Determine the (X, Y) coordinate at the center of the cell enclosing the given text.  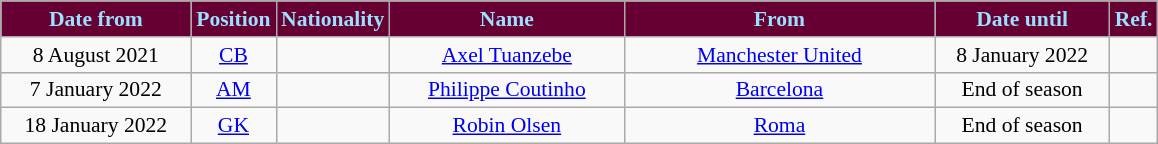
AM (234, 90)
Robin Olsen (506, 126)
Ref. (1134, 19)
18 January 2022 (96, 126)
Roma (779, 126)
Axel Tuanzebe (506, 55)
Name (506, 19)
7 January 2022 (96, 90)
8 January 2022 (1022, 55)
Date from (96, 19)
Nationality (332, 19)
CB (234, 55)
8 August 2021 (96, 55)
Date until (1022, 19)
Barcelona (779, 90)
Manchester United (779, 55)
Position (234, 19)
GK (234, 126)
From (779, 19)
Philippe Coutinho (506, 90)
